Find where the given text appears and provide that cell's center as (X, Y) coordinate. 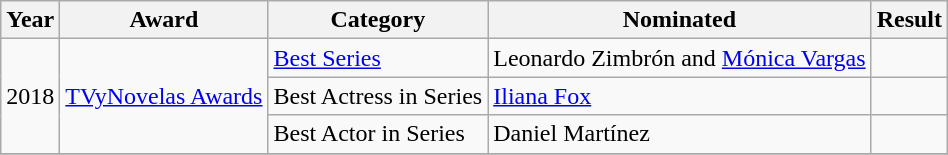
Iliana Fox (680, 96)
Category (378, 20)
Best Actor in Series (378, 134)
Daniel Martínez (680, 134)
Award (164, 20)
2018 (30, 96)
Best Series (378, 58)
Year (30, 20)
Best Actress in Series (378, 96)
Result (909, 20)
Leonardo Zimbrón and Mónica Vargas (680, 58)
TVyNovelas Awards (164, 96)
Nominated (680, 20)
